Locate the cell with the specified text and output its [x, y] center coordinate. 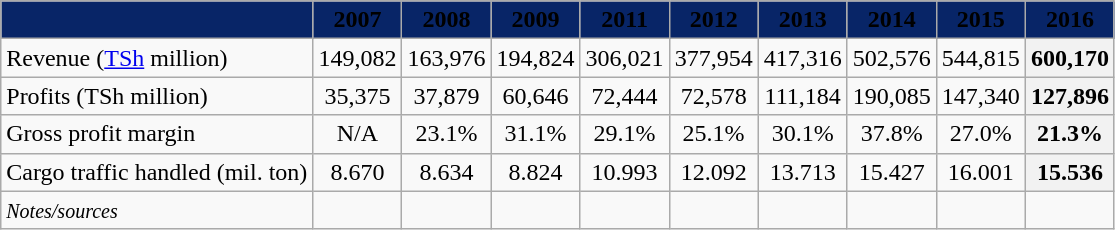
111,184 [802, 96]
190,085 [892, 96]
2007 [358, 20]
Notes/sources [157, 210]
Profits (TSh million) [157, 96]
306,021 [624, 58]
2008 [446, 20]
29.1% [624, 134]
127,896 [1070, 96]
72,578 [714, 96]
502,576 [892, 58]
2014 [892, 20]
25.1% [714, 134]
60,646 [536, 96]
72,444 [624, 96]
12.092 [714, 172]
21.3% [1070, 134]
Cargo traffic handled (mil. ton) [157, 172]
600,170 [1070, 58]
Revenue (TSh million) [157, 58]
2009 [536, 20]
8.670 [358, 172]
15.427 [892, 172]
35,375 [358, 96]
23.1% [446, 134]
13.713 [802, 172]
147,340 [980, 96]
8.824 [536, 172]
2015 [980, 20]
163,976 [446, 58]
Gross profit margin [157, 134]
16.001 [980, 172]
10.993 [624, 172]
377,954 [714, 58]
37.8% [892, 134]
417,316 [802, 58]
2011 [624, 20]
2013 [802, 20]
194,824 [536, 58]
8.634 [446, 172]
30.1% [802, 134]
31.1% [536, 134]
149,082 [358, 58]
2016 [1070, 20]
544,815 [980, 58]
27.0% [980, 134]
15.536 [1070, 172]
2012 [714, 20]
N/A [358, 134]
37,879 [446, 96]
